Detect which cell encompasses the target text, then output its [X, Y] center coordinate. 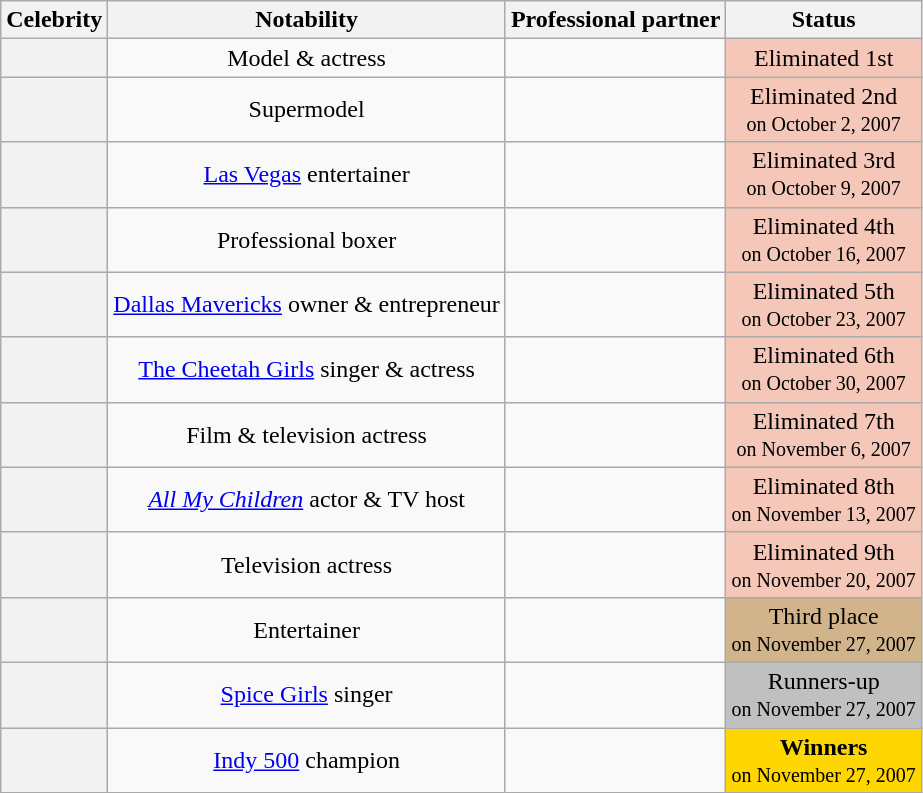
Eliminated 1st [824, 58]
Eliminated 3rdon October 9, 2007 [824, 174]
Third placeon November 27, 2007 [824, 630]
Eliminated 7thon November 6, 2007 [824, 434]
Film & television actress [307, 434]
Television actress [307, 564]
Eliminated 5thon October 23, 2007 [824, 304]
Eliminated 8thon November 13, 2007 [824, 500]
All My Children actor & TV host [307, 500]
Model & actress [307, 58]
Notability [307, 20]
Eliminated 9thon November 20, 2007 [824, 564]
The Cheetah Girls singer & actress [307, 370]
Eliminated 2ndon October 2, 2007 [824, 110]
Spice Girls singer [307, 694]
Supermodel [307, 110]
Las Vegas entertainer [307, 174]
Runners-upon November 27, 2007 [824, 694]
Celebrity [54, 20]
Indy 500 champion [307, 760]
Professional boxer [307, 240]
Entertainer [307, 630]
Professional partner [616, 20]
Winnerson November 27, 2007 [824, 760]
Eliminated 4thon October 16, 2007 [824, 240]
Status [824, 20]
Dallas Mavericks owner & entrepreneur [307, 304]
Eliminated 6thon October 30, 2007 [824, 370]
